For the text-containing cell, return its midpoint in (X, Y) coordinate format. 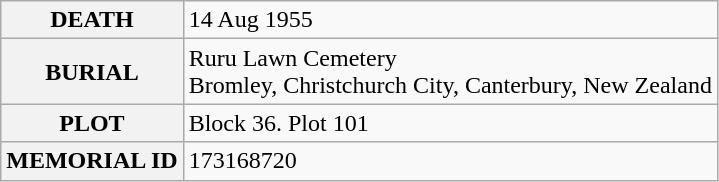
BURIAL (92, 72)
14 Aug 1955 (450, 20)
MEMORIAL ID (92, 161)
173168720 (450, 161)
Ruru Lawn CemeteryBromley, Christchurch City, Canterbury, New Zealand (450, 72)
Block 36. Plot 101 (450, 123)
DEATH (92, 20)
PLOT (92, 123)
